Search for the cell housing the specified text and yield its [X, Y] center coordinate. 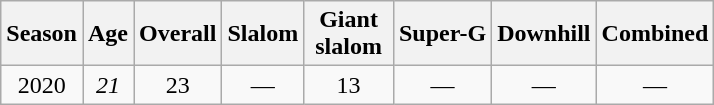
Season [42, 34]
23 [178, 85]
Downhill [544, 34]
Giant slalom [349, 34]
21 [108, 85]
2020 [42, 85]
Overall [178, 34]
Slalom [263, 34]
Super-G [442, 34]
Combined [655, 34]
Age [108, 34]
13 [349, 85]
